Capture the cell that displays the provided text and extract its [x, y] central coordinate. 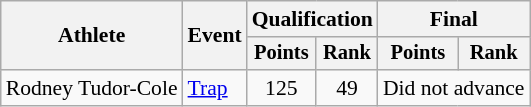
Event [215, 36]
Qualification [312, 19]
Final [454, 19]
49 [347, 88]
125 [282, 88]
Trap [215, 88]
Rodney Tudor-Cole [92, 88]
Did not advance [454, 88]
Athlete [92, 36]
